Extract the [x, y] coordinate from the center of the cell holding the provided text.  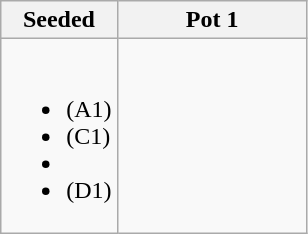
Pot 1 [212, 20]
Seeded [59, 20]
(A1) (C1) (D1) [59, 136]
